Extract the (x, y) coordinate from the center of the cell holding the provided text.  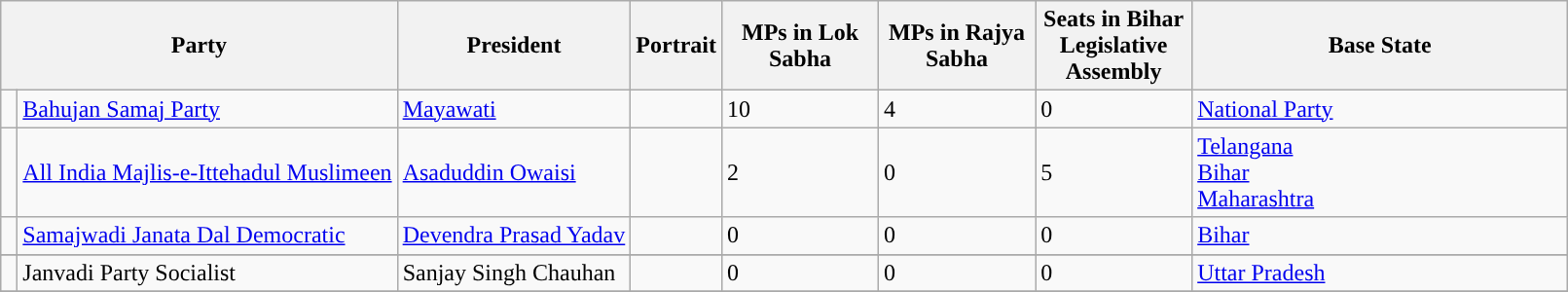
TelanganaBiharMaharashtra (1380, 172)
Uttar Pradesh (1380, 273)
Asaduddin Owaisi (514, 172)
2 (800, 172)
Bahujan Samaj Party (207, 109)
Seats in Bihar Legislative Assembly (1113, 46)
Base State (1380, 46)
Mayawati (514, 109)
Portrait (676, 46)
Sanjay Singh Chauhan (514, 273)
Devendra Prasad Yadav (514, 236)
Janvadi Party Socialist (207, 273)
5 (1113, 172)
President (514, 46)
4 (958, 109)
Bihar (1380, 236)
Party (199, 46)
MPs in Rajya Sabha (958, 46)
All India Majlis-e-Ittehadul Muslimeen (207, 172)
10 (800, 109)
MPs in Lok Sabha (800, 46)
National Party (1380, 109)
Samajwadi Janata Dal Democratic (207, 236)
